Output the [X, Y] coordinate of the center of the cell containing the given text.  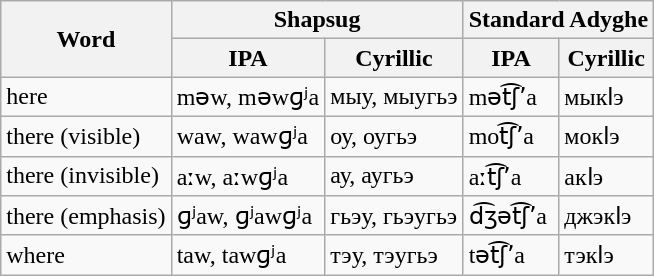
mot͡ʃʼa [511, 136]
акӏэ [606, 176]
here [86, 97]
məw, məwɡʲa [248, 97]
aːw, aːwɡʲa [248, 176]
тэкӏэ [606, 255]
мыу, мыугьэ [394, 97]
Shapsug [317, 20]
оу, оугьэ [394, 136]
Standard Adyghe [558, 20]
waw, wawɡʲa [248, 136]
гьэу, гьэугьэ [394, 216]
there (invisible) [86, 176]
мокӏэ [606, 136]
aːt͡ʃʼa [511, 176]
тэу, тэугьэ [394, 255]
мыкӏэ [606, 97]
taw, tawɡʲa [248, 255]
джэкӏэ [606, 216]
there (emphasis) [86, 216]
ау, аугьэ [394, 176]
there (visible) [86, 136]
Word [86, 39]
mət͡ʃʼa [511, 97]
ɡʲaw, ɡʲawɡʲa [248, 216]
tət͡ʃʼa [511, 255]
d͡ʒət͡ʃʼa [511, 216]
where [86, 255]
